Detect which cell encompasses the target text, then output its [X, Y] center coordinate. 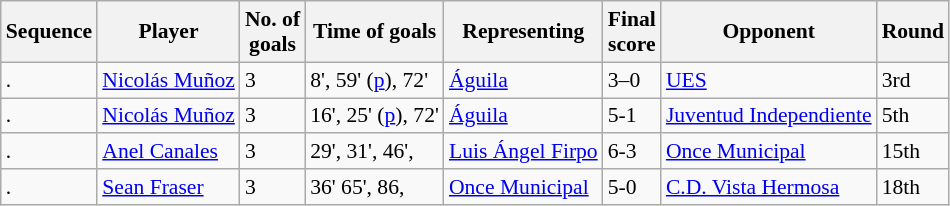
8', 59' (p), 72' [374, 80]
3rd [914, 80]
16', 25' (p), 72' [374, 116]
6-3 [632, 152]
No. ofgoals [272, 32]
Player [168, 32]
Sequence [49, 32]
36' 65', 86, [374, 187]
Round [914, 32]
Representing [524, 32]
Opponent [769, 32]
UES [769, 80]
5th [914, 116]
3–0 [632, 80]
15th [914, 152]
Anel Canales [168, 152]
C.D. Vista Hermosa [769, 187]
5-1 [632, 116]
29', 31', 46', [374, 152]
Juventud Independiente [769, 116]
5-0 [632, 187]
Finalscore [632, 32]
Luis Ángel Firpo [524, 152]
Time of goals [374, 32]
18th [914, 187]
Sean Fraser [168, 187]
